For the text-containing cell, return its midpoint in (x, y) coordinate format. 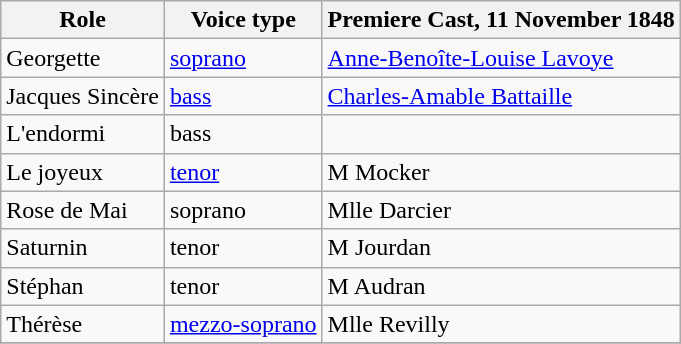
M Mocker (501, 172)
Le joyeux (83, 172)
Saturnin (83, 248)
L'endormi (83, 134)
Role (83, 20)
M Audran (501, 286)
M Jourdan (501, 248)
Charles-Amable Battaille (501, 96)
Jacques Sincère (83, 96)
mezzo-soprano (243, 324)
Georgette (83, 58)
Rose de Mai (83, 210)
Stéphan (83, 286)
Anne-Benoîte-Louise Lavoye (501, 58)
Voice type (243, 20)
Mlle Darcier (501, 210)
Mlle Revilly (501, 324)
Premiere Cast, 11 November 1848 (501, 20)
Thérèse (83, 324)
